Identify which cell holds the provided text, then report its (x, y) central coordinate. 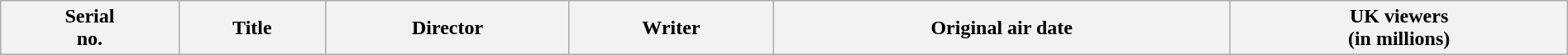
Title (252, 28)
Serialno. (89, 28)
Writer (671, 28)
UK viewers(in millions) (1399, 28)
Original air date (1002, 28)
Director (448, 28)
